Find where the given text appears and provide that cell's center as (X, Y) coordinate. 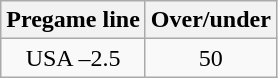
Over/under (210, 20)
Pregame line (74, 20)
USA –2.5 (74, 58)
50 (210, 58)
